Return the (x, y) coordinate for the center point of the cell that contains the specified text.  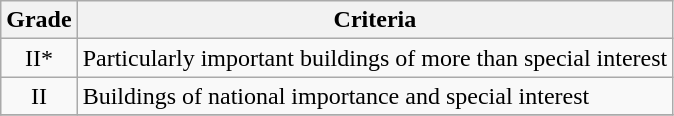
Grade (39, 20)
Particularly important buildings of more than special interest (375, 58)
Criteria (375, 20)
II (39, 96)
Buildings of national importance and special interest (375, 96)
II* (39, 58)
